Extract the [x, y] coordinate from the center of the cell holding the provided text.  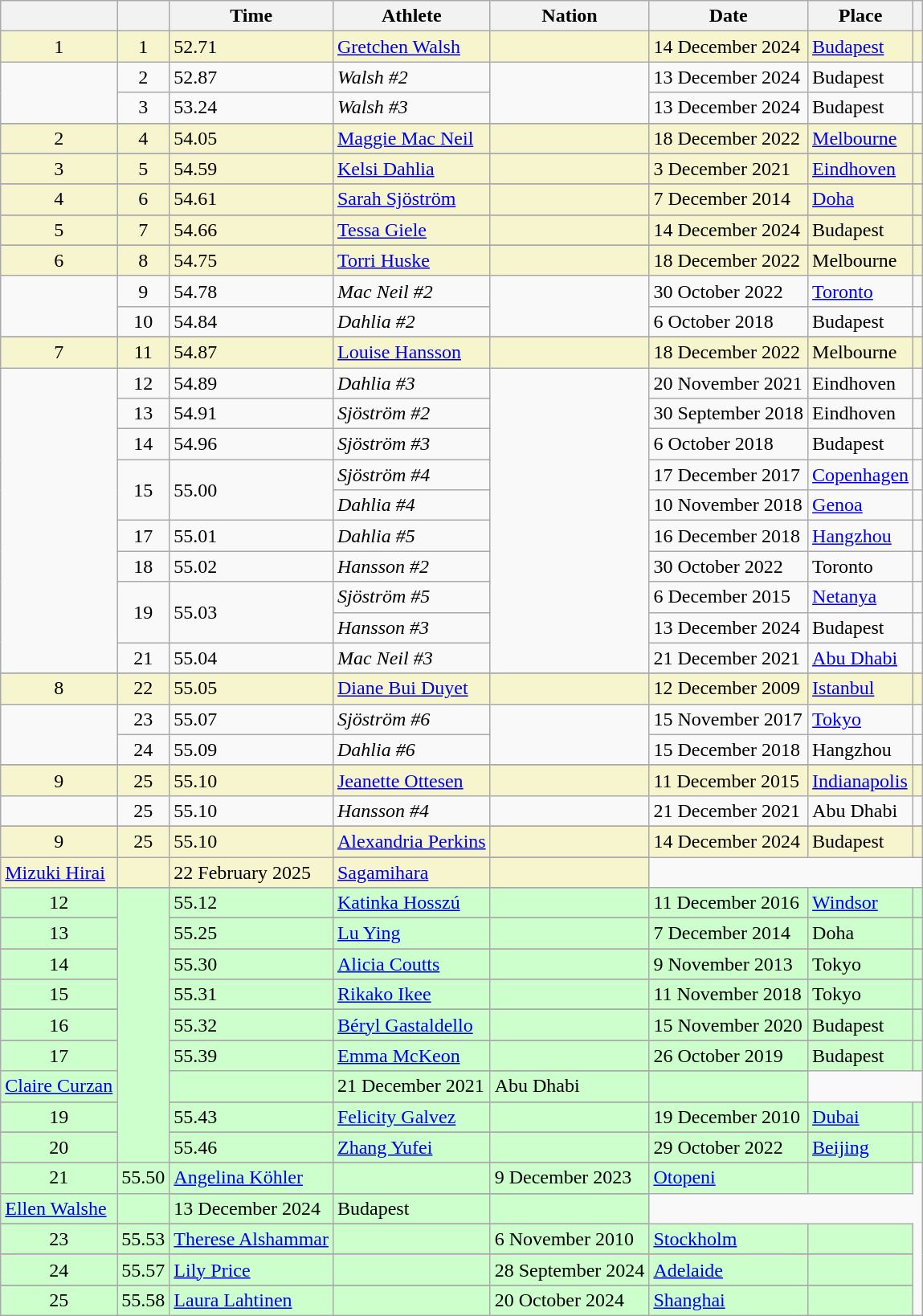
55.31 [251, 995]
22 February 2025 [251, 872]
18 [143, 566]
52.71 [251, 47]
Tessa Giele [411, 230]
Otopeni [729, 1178]
10 November 2018 [729, 505]
55.25 [251, 934]
3 December 2021 [729, 169]
Sjöström #2 [411, 414]
54.59 [251, 169]
12 December 2009 [729, 689]
Sjöström #6 [411, 719]
55.03 [251, 612]
Walsh #3 [411, 108]
17 December 2017 [729, 475]
54.87 [251, 352]
16 [59, 1025]
Hansson #4 [411, 811]
Dubai [861, 1117]
Beijing [861, 1147]
54.61 [251, 199]
16 December 2018 [729, 536]
Windsor [861, 903]
Mizuki Hirai [59, 872]
54.05 [251, 138]
9 November 2013 [729, 964]
Felicity Galvez [411, 1117]
11 December 2015 [729, 780]
55.09 [251, 750]
Sagamihara [411, 872]
Rikako Ikee [411, 995]
6 November 2010 [570, 1239]
Copenhagen [861, 475]
Diane Bui Duyet [411, 689]
Katinka Hosszú [411, 903]
20 [59, 1147]
Hansson #3 [411, 627]
55.30 [251, 964]
55.07 [251, 719]
55.50 [143, 1178]
55.43 [251, 1117]
Adelaide [729, 1269]
15 December 2018 [729, 750]
Lu Ying [411, 934]
19 December 2010 [729, 1117]
Kelsi Dahlia [411, 169]
Nation [570, 16]
55.39 [251, 1056]
Athlete [411, 16]
54.75 [251, 260]
28 September 2024 [570, 1269]
Ellen Walshe [59, 1208]
Lily Price [251, 1269]
Walsh #2 [411, 77]
29 October 2022 [729, 1147]
Torri Huske [411, 260]
52.87 [251, 77]
55.58 [143, 1300]
Louise Hansson [411, 352]
Maggie Mac Neil [411, 138]
20 November 2021 [729, 383]
6 December 2015 [729, 597]
53.24 [251, 108]
Dahlia #3 [411, 383]
Netanya [861, 597]
55.12 [251, 903]
Hansson #2 [411, 566]
55.05 [251, 689]
15 November 2020 [729, 1025]
Dahlia #2 [411, 321]
11 November 2018 [729, 995]
Istanbul [861, 689]
54.78 [251, 291]
54.66 [251, 230]
30 September 2018 [729, 414]
55.53 [143, 1239]
Time [251, 16]
Sarah Sjöström [411, 199]
Laura Lahtinen [251, 1300]
11 December 2016 [729, 903]
54.91 [251, 414]
54.96 [251, 444]
Dahlia #4 [411, 505]
Angelina Köhler [251, 1178]
Claire Curzan [59, 1086]
54.84 [251, 321]
Mac Neil #2 [411, 291]
55.46 [251, 1147]
9 December 2023 [570, 1178]
22 [143, 689]
Jeanette Ottesen [411, 780]
11 [143, 352]
Genoa [861, 505]
55.02 [251, 566]
Zhang Yufei [411, 1147]
Indianapolis [861, 780]
15 November 2017 [729, 719]
26 October 2019 [729, 1056]
Alicia Coutts [411, 964]
Alexandria Perkins [411, 841]
Dahlia #6 [411, 750]
Béryl Gastaldello [411, 1025]
Shanghai [729, 1300]
55.00 [251, 490]
Sjöström #4 [411, 475]
Stockholm [729, 1239]
55.01 [251, 536]
Gretchen Walsh [411, 47]
Sjöström #3 [411, 444]
55.32 [251, 1025]
54.89 [251, 383]
Dahlia #5 [411, 536]
Emma McKeon [411, 1056]
10 [143, 321]
Date [729, 16]
55.04 [251, 658]
Therese Alshammar [251, 1239]
20 October 2024 [570, 1300]
55.57 [143, 1269]
Mac Neil #3 [411, 658]
Place [861, 16]
Sjöström #5 [411, 597]
